Capture the cell that displays the provided text and extract its [X, Y] central coordinate. 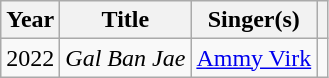
Singer(s) [254, 20]
Ammy Virk [254, 58]
Title [126, 20]
Year [30, 20]
2022 [30, 58]
Gal Ban Jae [126, 58]
